For the text-containing cell, return its midpoint in [x, y] coordinate format. 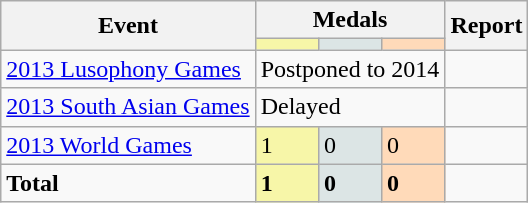
Delayed [350, 107]
2013 Lusophony Games [128, 69]
Total [128, 183]
Medals [350, 20]
Event [128, 26]
2013 World Games [128, 145]
Postponed to 2014 [350, 69]
Report [486, 26]
2013 South Asian Games [128, 107]
